Extract the (x, y) coordinate from the center of the cell holding the provided text.  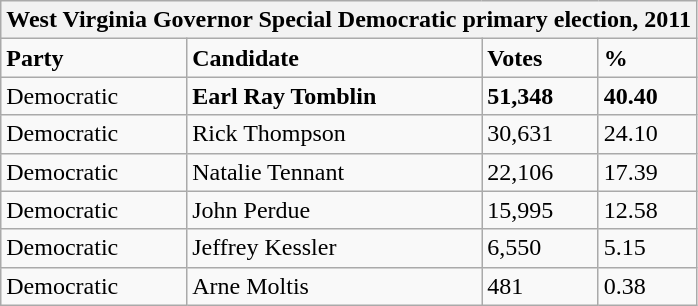
Party (94, 58)
Votes (540, 58)
5.15 (647, 248)
481 (540, 286)
West Virginia Governor Special Democratic primary election, 2011 (349, 20)
12.58 (647, 210)
22,106 (540, 172)
Candidate (334, 58)
Arne Moltis (334, 286)
17.39 (647, 172)
51,348 (540, 96)
0.38 (647, 286)
John Perdue (334, 210)
30,631 (540, 134)
6,550 (540, 248)
% (647, 58)
Natalie Tennant (334, 172)
24.10 (647, 134)
Jeffrey Kessler (334, 248)
Rick Thompson (334, 134)
40.40 (647, 96)
15,995 (540, 210)
Earl Ray Tomblin (334, 96)
